Search for the cell housing the specified text and yield its [X, Y] center coordinate. 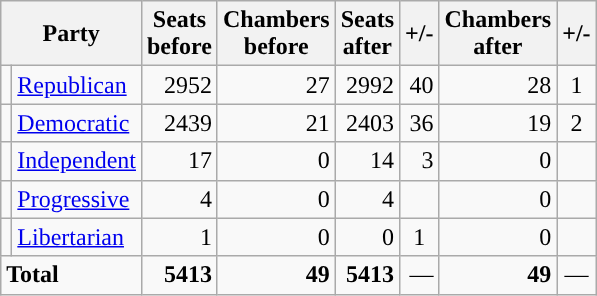
19 [498, 123]
27 [276, 85]
Progressive [77, 199]
2952 [179, 85]
17 [179, 161]
Libertarian [77, 237]
2 [576, 123]
Seatsafter [367, 34]
Party [72, 34]
Chambersafter [498, 34]
Republican [77, 85]
40 [420, 85]
Chambersbefore [276, 34]
Independent [77, 161]
2992 [367, 85]
14 [367, 161]
28 [498, 85]
2403 [367, 123]
3 [420, 161]
Democratic [77, 123]
36 [420, 123]
Total [72, 275]
2439 [179, 123]
Seatsbefore [179, 34]
21 [276, 123]
